Locate the cell with the specified text and output its (x, y) center coordinate. 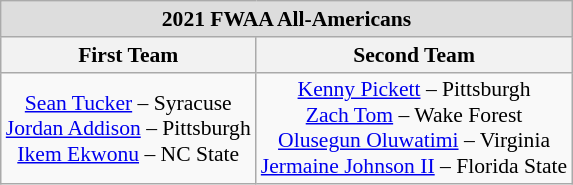
First Team (128, 55)
Second Team (414, 55)
Kenny Pickett – PittsburghZach Tom – Wake ForestOlusegun Oluwatimi – VirginiaJermaine Johnson II – Florida State (414, 128)
Sean Tucker – SyracuseJordan Addison – PittsburghIkem Ekwonu – NC State (128, 128)
2021 FWAA All-Americans (287, 19)
